Find where the given text appears and provide that cell's center as (x, y) coordinate. 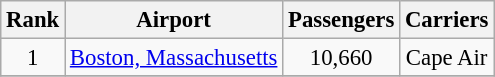
Cape Air (447, 58)
Rank (33, 20)
Boston, Massachusetts (174, 58)
Carriers (447, 20)
Airport (174, 20)
10,660 (342, 58)
Passengers (342, 20)
1 (33, 58)
